For the text-containing cell, return its midpoint in [X, Y] coordinate format. 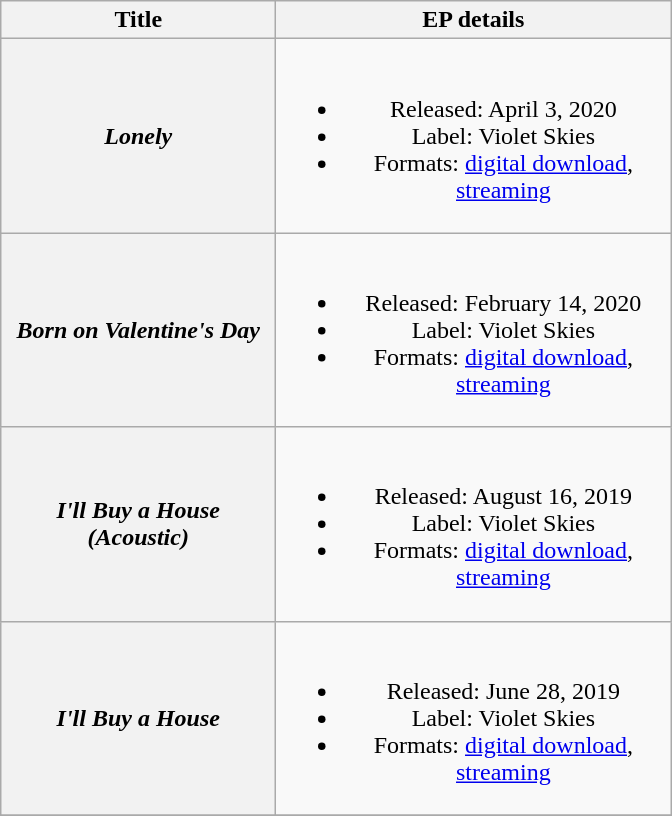
I'll Buy a House [138, 718]
Lonely [138, 136]
Released: June 28, 2019Label: Violet SkiesFormats: digital download, streaming [474, 718]
EP details [474, 20]
I'll Buy a House (Acoustic) [138, 524]
Released: April 3, 2020Label: Violet SkiesFormats: digital download, streaming [474, 136]
Released: August 16, 2019Label: Violet SkiesFormats: digital download, streaming [474, 524]
Released: February 14, 2020Label: Violet SkiesFormats: digital download, streaming [474, 330]
Title [138, 20]
Born on Valentine's Day [138, 330]
